Scan for the cell matching the given text and deliver its [X, Y] coordinate at center. 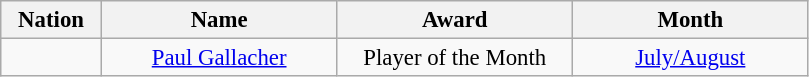
July/August [691, 58]
Award [455, 20]
Month [691, 20]
Player of the Month [455, 58]
Nation [52, 20]
Paul Gallacher [219, 58]
Name [219, 20]
